Locate the cell with the specified text and output its [x, y] center coordinate. 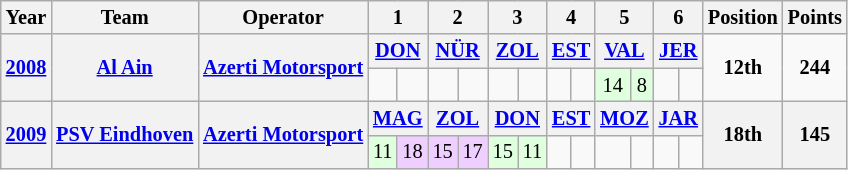
2008 [26, 68]
4 [571, 17]
Points [815, 17]
NÜR [458, 51]
145 [815, 134]
3 [518, 17]
Team [124, 17]
1 [398, 17]
PSV Eindhoven [124, 134]
14 [612, 85]
2009 [26, 134]
5 [624, 17]
Year [26, 17]
MOZ [624, 118]
8 [642, 85]
244 [815, 68]
17 [473, 152]
Operator [283, 17]
VAL [624, 51]
6 [678, 17]
2 [458, 17]
12th [743, 68]
JAR [678, 118]
Position [743, 17]
18 [412, 152]
JER [678, 51]
MAG [398, 118]
18th [743, 134]
Al Ain [124, 68]
